From the cell containing the given text, extract its center point as [X, Y] coordinate. 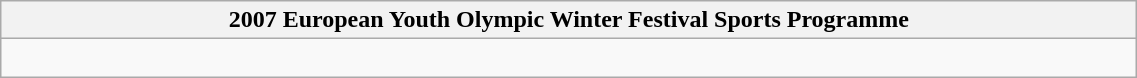
2007 European Youth Olympic Winter Festival Sports Programme [569, 20]
